Extract the (X, Y) coordinate from the center of the cell holding the provided text.  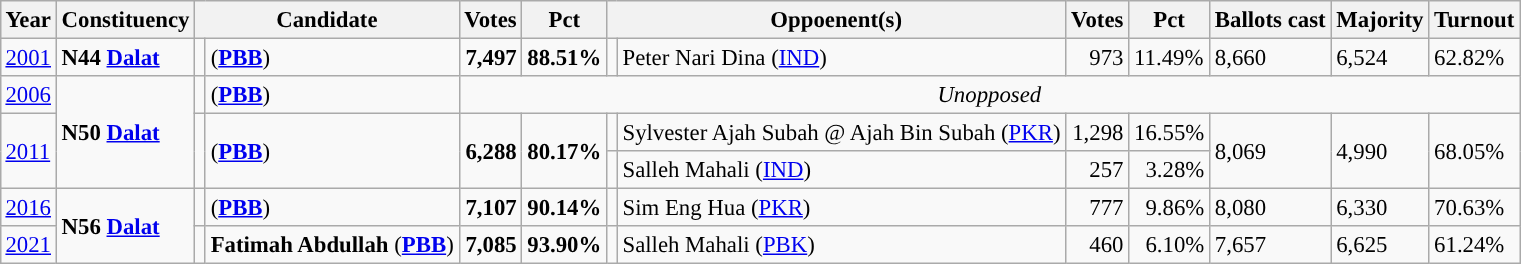
973 (1098, 57)
N44 Dalat (125, 57)
Unopposed (990, 95)
68.05% (1474, 152)
Turnout (1474, 20)
460 (1098, 245)
6.10% (1170, 245)
3.28% (1170, 170)
61.24% (1474, 245)
6,625 (1380, 245)
2016 (28, 208)
7,107 (490, 208)
Oppoenent(s) (836, 20)
11.49% (1170, 57)
Sim Eng Hua (PKR) (842, 208)
2001 (28, 57)
7,085 (490, 245)
7,497 (490, 57)
Peter Nari Dina (IND) (842, 57)
Salleh Mahali (PBK) (842, 245)
Majority (1380, 20)
2021 (28, 245)
6,524 (1380, 57)
62.82% (1474, 57)
2011 (28, 152)
N50 Dalat (125, 132)
N56 Dalat (125, 226)
7,657 (1270, 245)
Ballots cast (1270, 20)
257 (1098, 170)
6,330 (1380, 208)
Fatimah Abdullah (PBB) (332, 245)
8,080 (1270, 208)
88.51% (564, 57)
Candidate (327, 20)
Salleh Mahali (IND) (842, 170)
777 (1098, 208)
80.17% (564, 152)
8,660 (1270, 57)
16.55% (1170, 133)
6,288 (490, 152)
Year (28, 20)
Constituency (125, 20)
4,990 (1380, 152)
1,298 (1098, 133)
Sylvester Ajah Subah @ Ajah Bin Subah (PKR) (842, 133)
2006 (28, 95)
70.63% (1474, 208)
90.14% (564, 208)
8,069 (1270, 152)
9.86% (1170, 208)
93.90% (564, 245)
